From the cell containing the given text, extract its center point as [X, Y] coordinate. 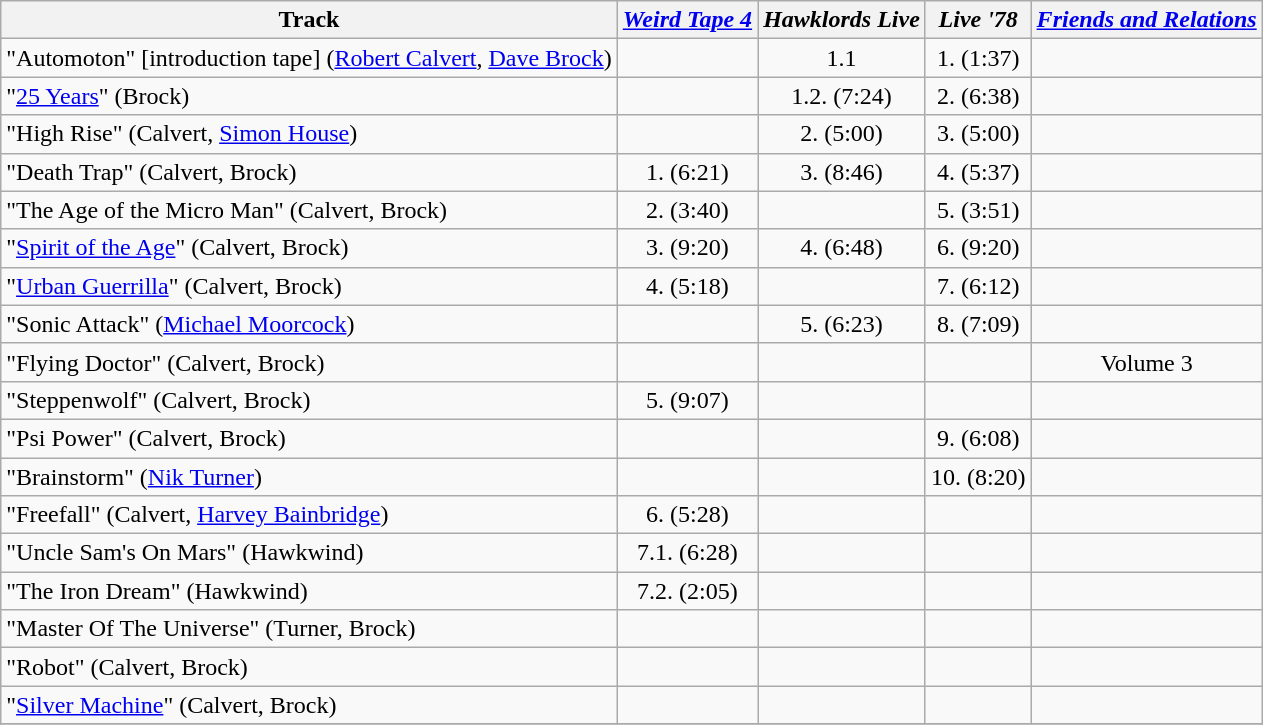
"Robot" (Calvert, Brock) [309, 667]
4. (5:18) [687, 286]
3. (8:46) [842, 172]
"Psi Power" (Calvert, Brock) [309, 438]
5. (6:23) [842, 324]
"The Iron Dream" (Hawkwind) [309, 591]
7.1. (6:28) [687, 553]
7. (6:12) [978, 286]
Track [309, 20]
Weird Tape 4 [687, 20]
Volume 3 [1146, 362]
6. (9:20) [978, 248]
"Sonic Attack" (Michael Moorcock) [309, 324]
1. (1:37) [978, 58]
"Death Trap" (Calvert, Brock) [309, 172]
"Urban Guerrilla" (Calvert, Brock) [309, 286]
"Spirit of the Age" (Calvert, Brock) [309, 248]
5. (3:51) [978, 210]
2. (5:00) [842, 134]
9. (6:08) [978, 438]
Hawklords Live [842, 20]
6. (5:28) [687, 515]
"Uncle Sam's On Mars" (Hawkwind) [309, 553]
"Brainstorm" (Nik Turner) [309, 477]
"The Age of the Micro Man" (Calvert, Brock) [309, 210]
"Flying Doctor" (Calvert, Brock) [309, 362]
Live '78 [978, 20]
"25 Years" (Brock) [309, 96]
5. (9:07) [687, 400]
"Freefall" (Calvert, Harvey Bainbridge) [309, 515]
3. (5:00) [978, 134]
7.2. (2:05) [687, 591]
1. (6:21) [687, 172]
4. (6:48) [842, 248]
3. (9:20) [687, 248]
2. (3:40) [687, 210]
"High Rise" (Calvert, Simon House) [309, 134]
"Silver Machine" (Calvert, Brock) [309, 705]
"Steppenwolf" (Calvert, Brock) [309, 400]
"Master Of The Universe" (Turner, Brock) [309, 629]
Friends and Relations [1146, 20]
10. (8:20) [978, 477]
1.1 [842, 58]
1.2. (7:24) [842, 96]
2. (6:38) [978, 96]
"Automoton" [introduction tape] (Robert Calvert, Dave Brock) [309, 58]
8. (7:09) [978, 324]
4. (5:37) [978, 172]
